Scan for the cell matching the given text and deliver its [X, Y] coordinate at center. 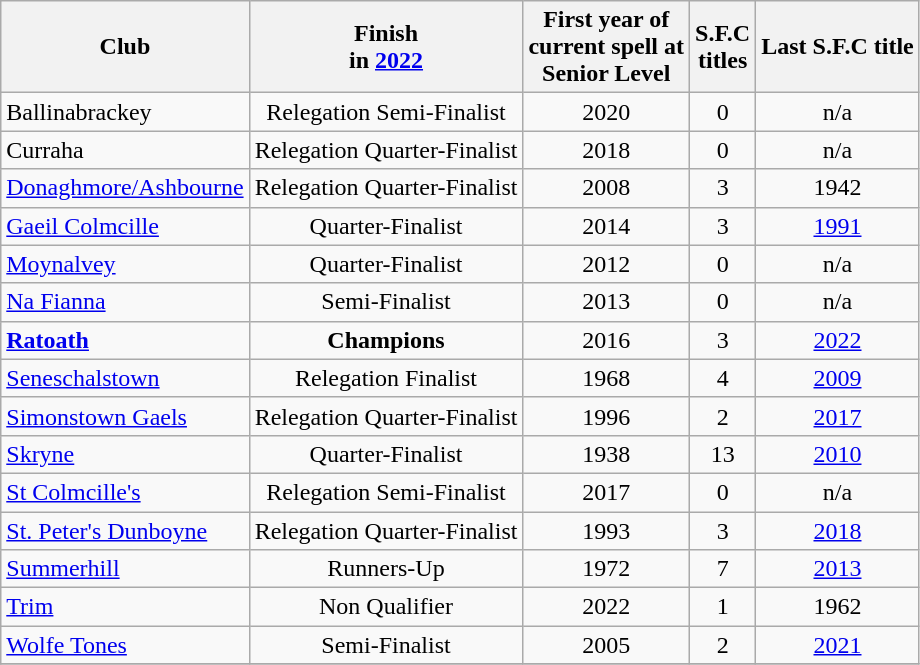
Ratoath [125, 340]
4 [723, 378]
Finishin 2022 [386, 47]
2010 [838, 454]
2016 [606, 340]
2014 [606, 226]
Skryne [125, 454]
Na Fianna [125, 302]
Trim [125, 607]
2012 [606, 264]
1938 [606, 454]
St. Peter's Dunboyne [125, 531]
Wolfe Tones [125, 645]
2008 [606, 188]
1968 [606, 378]
S.F.Ctitles [723, 47]
Last S.F.C title [838, 47]
Curraha [125, 150]
Ballinabrackey [125, 112]
Seneschalstown [125, 378]
1996 [606, 416]
Relegation Finalist [386, 378]
1 [723, 607]
7 [723, 569]
Non Qualifier [386, 607]
St Colmcille's [125, 492]
1962 [838, 607]
1972 [606, 569]
13 [723, 454]
Summerhill [125, 569]
2005 [606, 645]
Runners-Up [386, 569]
Gaeil Colmcille [125, 226]
Donaghmore/Ashbourne [125, 188]
Moynalvey [125, 264]
1993 [606, 531]
Club [125, 47]
2020 [606, 112]
2009 [838, 378]
Champions [386, 340]
1942 [838, 188]
First year ofcurrent spell atSenior Level [606, 47]
2021 [838, 645]
1991 [838, 226]
Simonstown Gaels [125, 416]
